Capture the cell that displays the provided text and extract its (x, y) central coordinate. 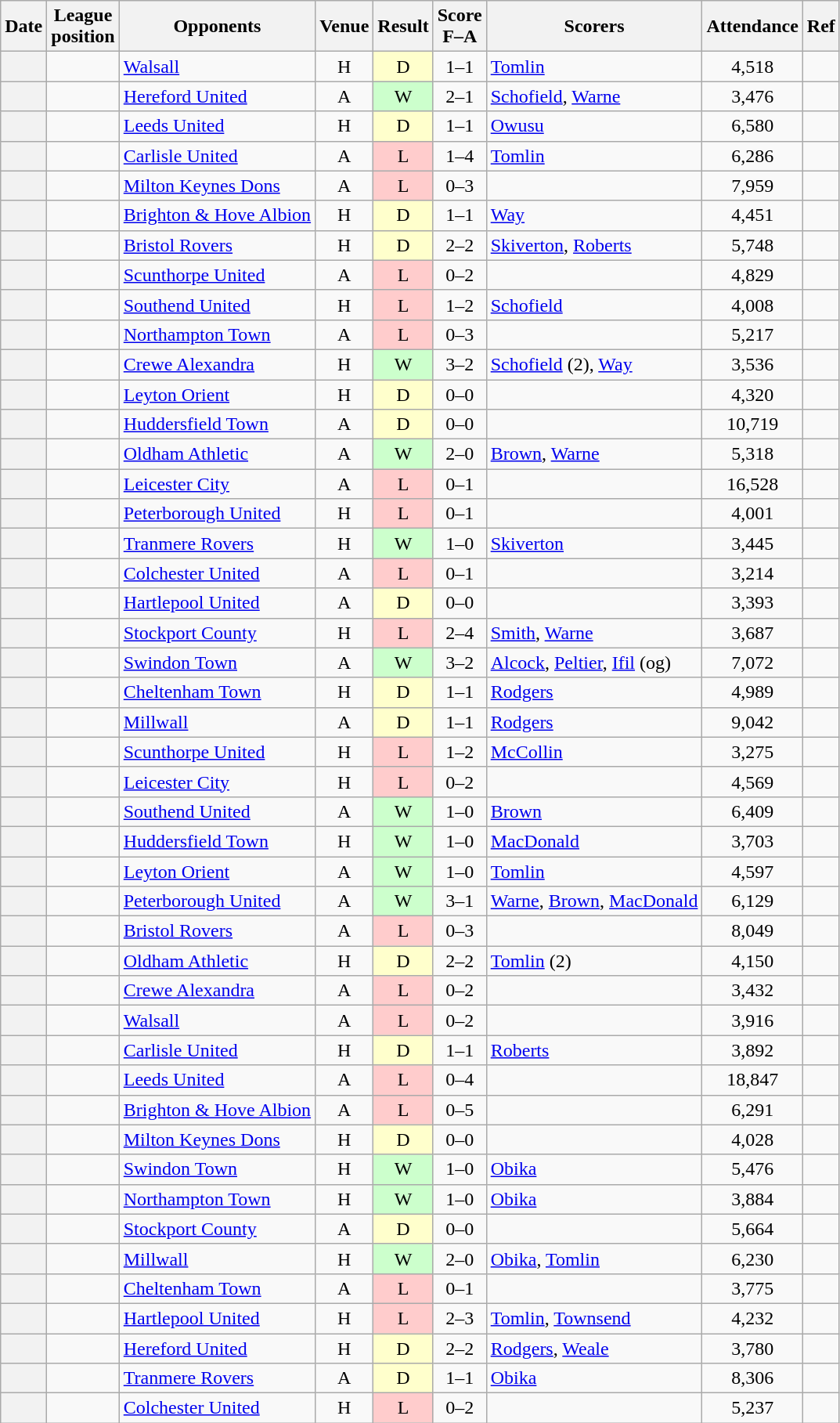
Tomlin, Townsend (594, 1318)
0–4 (460, 1080)
0–5 (460, 1110)
3,275 (752, 752)
Attendance (752, 27)
Date (23, 27)
Tomlin (2) (594, 961)
Way (594, 215)
5,476 (752, 1169)
4,518 (752, 67)
4,028 (752, 1139)
1–4 (460, 156)
6,409 (752, 811)
Owusu (594, 126)
6,129 (752, 901)
ScoreF–A (460, 27)
Brown (594, 811)
6,230 (752, 1259)
18,847 (752, 1080)
5,217 (752, 334)
4,829 (752, 275)
3,780 (752, 1348)
8,306 (752, 1378)
4,150 (752, 961)
5,664 (752, 1229)
3,892 (752, 1050)
MacDonald (594, 841)
3,393 (752, 603)
3–1 (460, 901)
4,569 (752, 782)
6,291 (752, 1110)
Smith, Warne (594, 633)
5,237 (752, 1408)
McCollin (594, 752)
5,748 (752, 245)
4,597 (752, 872)
6,286 (752, 156)
3,884 (752, 1199)
Brown, Warne (594, 454)
2–1 (460, 96)
3,432 (752, 991)
Ref (820, 27)
7,959 (752, 186)
4,008 (752, 305)
Skiverton, Roberts (594, 245)
Roberts (594, 1050)
Schofield (594, 305)
Opponents (217, 27)
Leagueposition (83, 27)
Alcock, Peltier, Ifil (og) (594, 663)
3,536 (752, 364)
3,476 (752, 96)
Schofield (2), Way (594, 364)
4,451 (752, 215)
3,775 (752, 1288)
Schofield, Warne (594, 96)
16,528 (752, 484)
Venue (344, 27)
4,001 (752, 514)
4,232 (752, 1318)
4,989 (752, 692)
10,719 (752, 424)
Rodgers, Weale (594, 1348)
3,687 (752, 633)
3,445 (752, 544)
5,318 (752, 454)
8,049 (752, 931)
3,214 (752, 573)
Scorers (594, 27)
9,042 (752, 722)
3,703 (752, 841)
Warne, Brown, MacDonald (594, 901)
4,320 (752, 394)
Skiverton (594, 544)
Obika, Tomlin (594, 1259)
2–4 (460, 633)
Result (403, 27)
2–3 (460, 1318)
7,072 (752, 663)
3,916 (752, 1020)
6,580 (752, 126)
